Identify which cell holds the provided text, then report its [x, y] central coordinate. 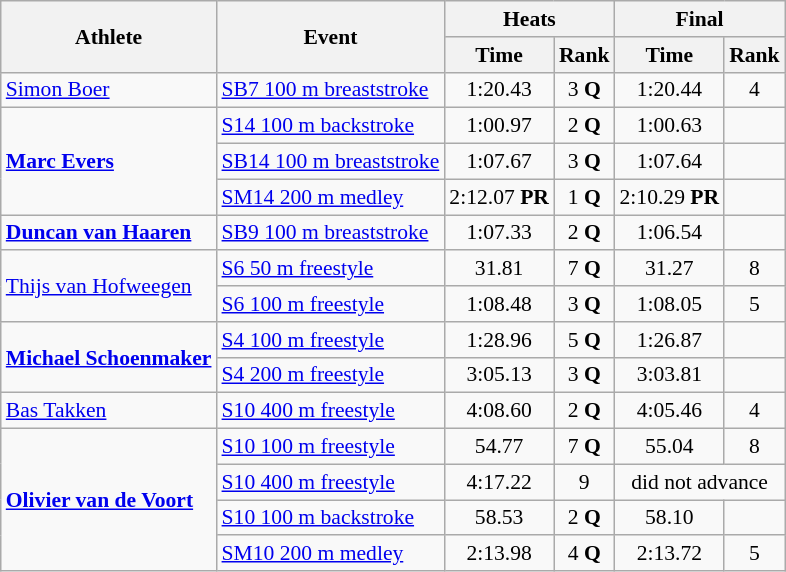
SM14 200 m medley [331, 197]
1:08.48 [499, 304]
4 Q [584, 554]
9 [584, 482]
S10 100 m freestyle [331, 447]
Thijs van Hofweegen [109, 286]
4:05.46 [670, 411]
S4 200 m freestyle [331, 375]
2:13.72 [670, 554]
1:28.96 [499, 340]
4:08.60 [499, 411]
SB9 100 m breaststroke [331, 233]
S10 100 m backstroke [331, 518]
1:00.97 [499, 126]
1 Q [584, 197]
Heats [529, 19]
Athlete [109, 36]
SB7 100 m breaststroke [331, 90]
SM10 200 m medley [331, 554]
Event [331, 36]
1:06.54 [670, 233]
Simon Boer [109, 90]
S14 100 m backstroke [331, 126]
31.81 [499, 269]
2:13.98 [499, 554]
2:10.29 PR [670, 197]
3:03.81 [670, 375]
Marc Evers [109, 162]
2:12.07 PR [499, 197]
did not advance [700, 482]
1:26.87 [670, 340]
S6 50 m freestyle [331, 269]
58.10 [670, 518]
S6 100 m freestyle [331, 304]
SB14 100 m breaststroke [331, 162]
54.77 [499, 447]
3:05.13 [499, 375]
31.27 [670, 269]
Final [700, 19]
Duncan van Haaren [109, 233]
1:20.44 [670, 90]
1:07.64 [670, 162]
S4 100 m freestyle [331, 340]
55.04 [670, 447]
1:00.63 [670, 126]
Bas Takken [109, 411]
Michael Schoenmaker [109, 358]
1:07.67 [499, 162]
4:17.22 [499, 482]
1:20.43 [499, 90]
1:07.33 [499, 233]
1:08.05 [670, 304]
58.53 [499, 518]
Olivier van de Voort [109, 500]
5 Q [584, 340]
